From the cell containing the given text, extract its center point as [x, y] coordinate. 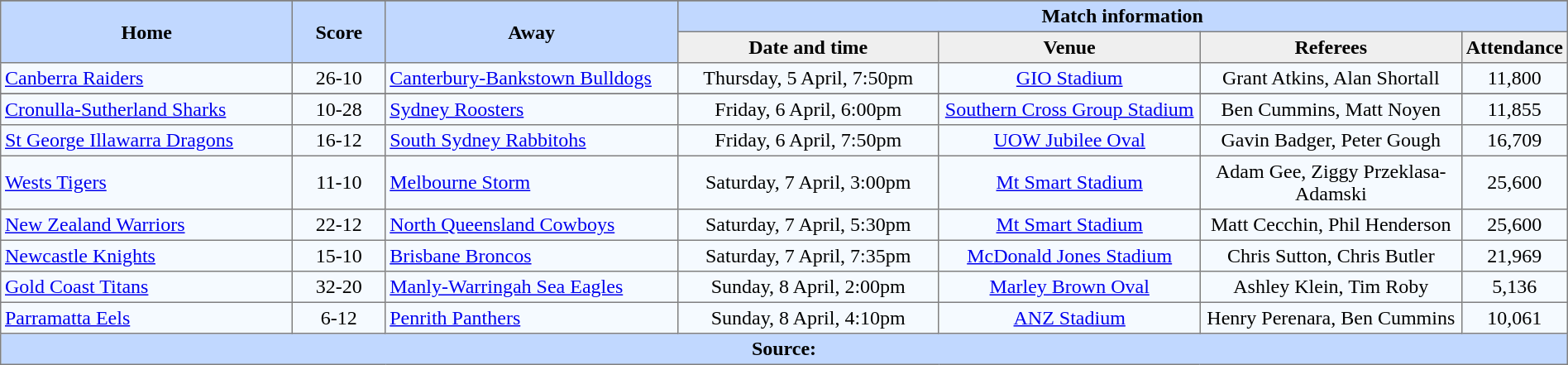
Ashley Klein, Tim Roby [1331, 287]
5,136 [1514, 287]
South Sydney Rabbitohs [531, 141]
Sunday, 8 April, 2:00pm [808, 287]
Friday, 6 April, 6:00pm [808, 109]
Grant Atkins, Alan Shortall [1331, 79]
Home [147, 31]
11-10 [339, 182]
11,800 [1514, 79]
Saturday, 7 April, 5:30pm [808, 225]
6-12 [339, 318]
Sunday, 8 April, 4:10pm [808, 318]
Melbourne Storm [531, 182]
Chris Sutton, Chris Butler [1331, 256]
McDonald Jones Stadium [1069, 256]
11,855 [1514, 109]
Date and time [808, 47]
UOW Jubilee Oval [1069, 141]
Ben Cummins, Matt Noyen [1331, 109]
Thursday, 5 April, 7:50pm [808, 79]
St George Illawarra Dragons [147, 141]
Henry Perenara, Ben Cummins [1331, 318]
15-10 [339, 256]
Match information [1122, 17]
Canterbury-Bankstown Bulldogs [531, 79]
Away [531, 31]
Wests Tigers [147, 182]
26-10 [339, 79]
New Zealand Warriors [147, 225]
Parramatta Eels [147, 318]
21,969 [1514, 256]
10,061 [1514, 318]
10-28 [339, 109]
Newcastle Knights [147, 256]
Attendance [1514, 47]
Canberra Raiders [147, 79]
Penrith Panthers [531, 318]
Adam Gee, Ziggy Przeklasa-Adamski [1331, 182]
Sydney Roosters [531, 109]
Cronulla-Sutherland Sharks [147, 109]
Manly-Warringah Sea Eagles [531, 287]
Score [339, 31]
Gold Coast Titans [147, 287]
Saturday, 7 April, 3:00pm [808, 182]
16-12 [339, 141]
GIO Stadium [1069, 79]
ANZ Stadium [1069, 318]
Southern Cross Group Stadium [1069, 109]
Source: [784, 349]
16,709 [1514, 141]
Friday, 6 April, 7:50pm [808, 141]
Brisbane Broncos [531, 256]
22-12 [339, 225]
32-20 [339, 287]
Marley Brown Oval [1069, 287]
Referees [1331, 47]
Gavin Badger, Peter Gough [1331, 141]
Venue [1069, 47]
Saturday, 7 April, 7:35pm [808, 256]
North Queensland Cowboys [531, 225]
Matt Cecchin, Phil Henderson [1331, 225]
